Return the (X, Y) coordinate for the center point of the cell that contains the specified text.  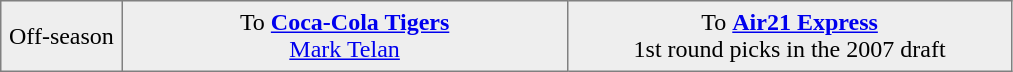
To Coca-Cola TigersMark Telan (344, 36)
To Air21 Express1st round picks in the 2007 draft (790, 36)
Off-season (62, 36)
